Return [X, Y] of the center of cell containing provided text 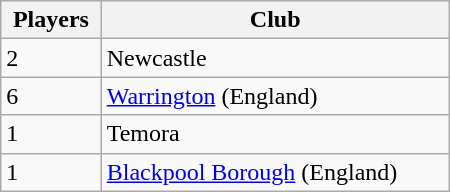
Temora [275, 134]
Blackpool Borough (England) [275, 172]
Warrington (England) [275, 96]
Club [275, 20]
Players [51, 20]
2 [51, 58]
Newcastle [275, 58]
6 [51, 96]
